Return [x, y] of the center of cell containing provided text 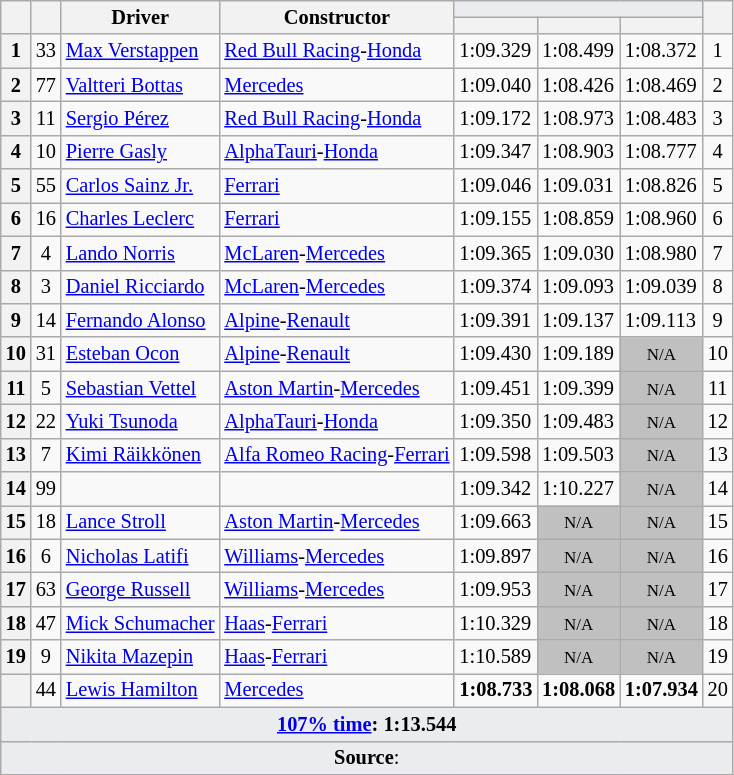
Esteban Ocon [140, 354]
107% time: 1:13.544 [367, 724]
1:08.859 [578, 219]
1:09.663 [496, 522]
1:09.329 [496, 51]
Lewis Hamilton [140, 690]
1:08.372 [662, 51]
1:09.598 [496, 455]
1:09.342 [496, 489]
1:09.189 [578, 354]
1:09.350 [496, 421]
Daniel Ricciardo [140, 287]
99 [46, 489]
1:08.960 [662, 219]
Alfa Romeo Racing-Ferrari [336, 455]
1:08.777 [662, 152]
Nicholas Latifi [140, 556]
1:08.499 [578, 51]
1:08.483 [662, 118]
1:09.347 [496, 152]
Lando Norris [140, 253]
Valtteri Bottas [140, 85]
Sebastian Vettel [140, 388]
Max Verstappen [140, 51]
Source: [367, 758]
Yuki Tsunoda [140, 421]
1:09.451 [496, 388]
Charles Leclerc [140, 219]
1:09.503 [578, 455]
1:08.980 [662, 253]
1:09.040 [496, 85]
Mick Schumacher [140, 623]
1:08.903 [578, 152]
1:08.733 [496, 690]
1:10.329 [496, 623]
1:09.953 [496, 589]
1:08.068 [578, 690]
Driver [140, 17]
1:09.374 [496, 287]
1:09.046 [496, 186]
1:09.172 [496, 118]
1:07.934 [662, 690]
Pierre Gasly [140, 152]
1:09.430 [496, 354]
Sergio Pérez [140, 118]
Constructor [336, 17]
1:10.589 [496, 657]
Nikita Mazepin [140, 657]
1:08.973 [578, 118]
Lance Stroll [140, 522]
1:09.093 [578, 287]
Fernando Alonso [140, 320]
1:09.137 [578, 320]
63 [46, 589]
55 [46, 186]
1:09.031 [578, 186]
1:09.399 [578, 388]
1:08.826 [662, 186]
1:09.155 [496, 219]
Kimi Räikkönen [140, 455]
33 [46, 51]
1:10.227 [578, 489]
31 [46, 354]
1:08.426 [578, 85]
77 [46, 85]
44 [46, 690]
1:09.113 [662, 320]
47 [46, 623]
20 [718, 690]
1:09.897 [496, 556]
Carlos Sainz Jr. [140, 186]
1:09.365 [496, 253]
1:09.391 [496, 320]
George Russell [140, 589]
1:09.039 [662, 287]
22 [46, 421]
1:09.030 [578, 253]
1:09.483 [578, 421]
1:08.469 [662, 85]
